Return [X, Y] of the center of cell containing provided text 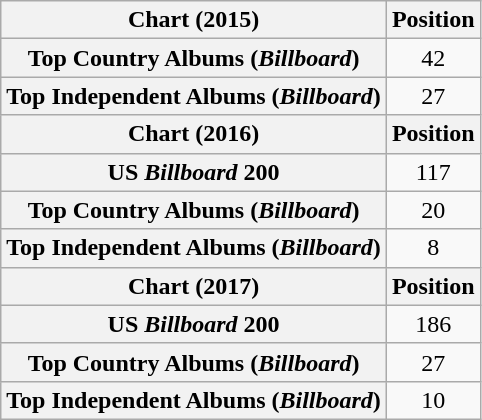
117 [433, 172]
186 [433, 324]
20 [433, 210]
Chart (2016) [194, 134]
Chart (2017) [194, 286]
Chart (2015) [194, 20]
42 [433, 58]
8 [433, 248]
10 [433, 400]
